Locate the cell with the specified text and output its [X, Y] center coordinate. 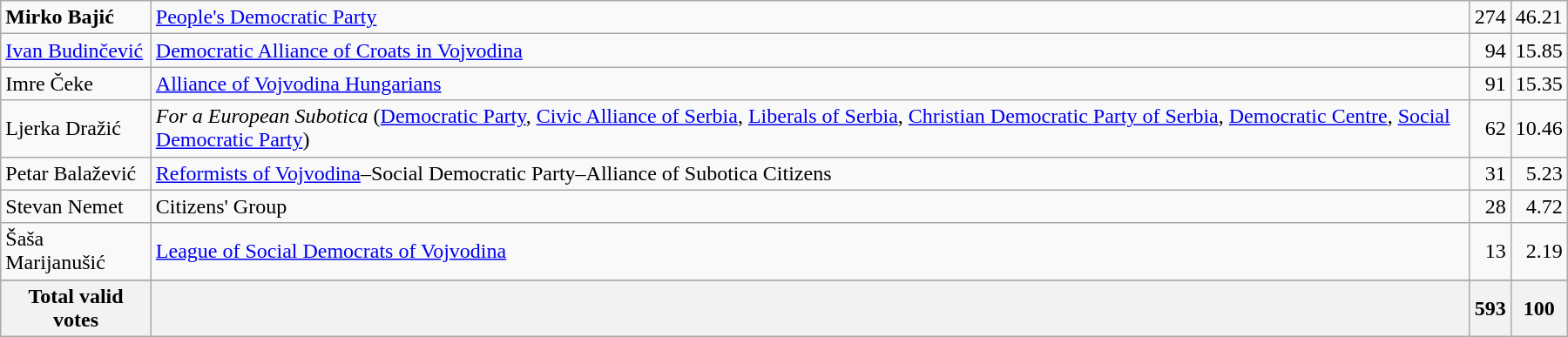
Stevan Nemet [77, 206]
Democratic Alliance of Croats in Vojvodina [810, 51]
Citizens' Group [810, 206]
2.19 [1538, 251]
15.35 [1538, 84]
28 [1490, 206]
274 [1490, 17]
5.23 [1538, 173]
Alliance of Vojvodina Hungarians [810, 84]
91 [1490, 84]
4.72 [1538, 206]
Ljerka Dražić [77, 129]
13 [1490, 251]
Petar Balažević [77, 173]
94 [1490, 51]
League of Social Democrats of Vojvodina [810, 251]
100 [1538, 308]
593 [1490, 308]
62 [1490, 129]
10.46 [1538, 129]
Šaša Marijanušić [77, 251]
46.21 [1538, 17]
Mirko Bajić [77, 17]
Ivan Budinčević [77, 51]
Imre Čeke [77, 84]
Total valid votes [77, 308]
People's Democratic Party [810, 17]
31 [1490, 173]
15.85 [1538, 51]
Reformists of Vojvodina–Social Democratic Party–Alliance of Subotica Citizens [810, 173]
